For the text-containing cell, return its midpoint in [x, y] coordinate format. 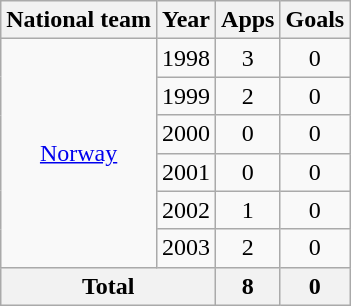
2000 [186, 134]
2003 [186, 248]
1 [248, 210]
2001 [186, 172]
Goals [315, 20]
2002 [186, 210]
3 [248, 58]
Norway [79, 153]
Apps [248, 20]
1998 [186, 58]
Total [108, 286]
1999 [186, 96]
National team [79, 20]
Year [186, 20]
8 [248, 286]
